Return (X, Y) of the center of cell containing provided text 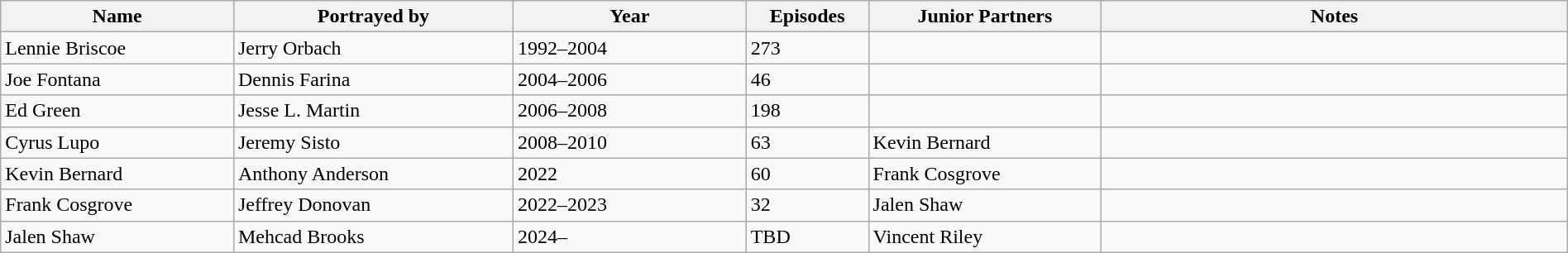
Vincent Riley (985, 236)
273 (807, 48)
Year (629, 17)
2006–2008 (629, 111)
2004–2006 (629, 79)
63 (807, 142)
Anthony Anderson (373, 174)
TBD (807, 236)
Joe Fontana (117, 79)
Jeremy Sisto (373, 142)
Jesse L. Martin (373, 111)
Lennie Briscoe (117, 48)
Ed Green (117, 111)
Episodes (807, 17)
Jerry Orbach (373, 48)
Portrayed by (373, 17)
198 (807, 111)
2022–2023 (629, 205)
32 (807, 205)
Cyrus Lupo (117, 142)
1992–2004 (629, 48)
60 (807, 174)
Dennis Farina (373, 79)
Name (117, 17)
2024– (629, 236)
Junior Partners (985, 17)
2022 (629, 174)
46 (807, 79)
2008–2010 (629, 142)
Notes (1335, 17)
Mehcad Brooks (373, 236)
Jeffrey Donovan (373, 205)
